For the text-containing cell, return its midpoint in (x, y) coordinate format. 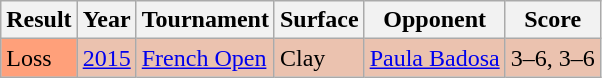
Loss (39, 58)
Clay (319, 58)
Year (106, 20)
Result (39, 20)
Tournament (205, 20)
Opponent (434, 20)
Score (552, 20)
Surface (319, 20)
French Open (205, 58)
3–6, 3–6 (552, 58)
2015 (106, 58)
Paula Badosa (434, 58)
